Pinpoint the cell where the given text exists, returning its (x, y) midpoint coordinate. 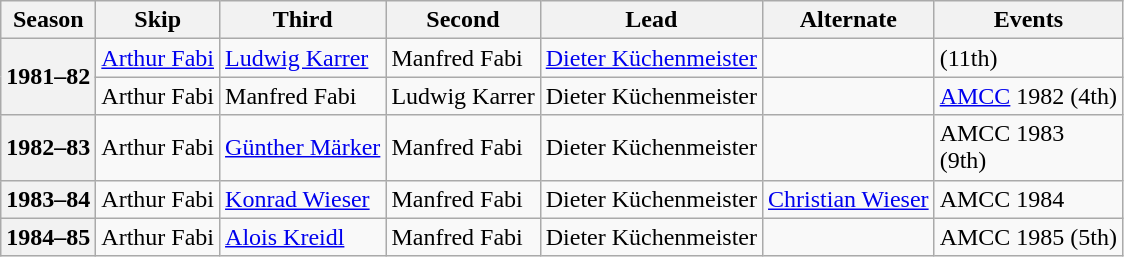
AMCC 1985 (5th) (1028, 237)
AMCC 1982 (4th) (1028, 96)
Christian Wieser (849, 199)
Skip (158, 20)
Lead (651, 20)
Second (463, 20)
(11th) (1028, 58)
AMCC 1984 (1028, 199)
Konrad Wieser (303, 199)
1982–83 (48, 148)
1983–84 (48, 199)
AMCC 1983 (9th) (1028, 148)
Günther Märker (303, 148)
1984–85 (48, 237)
Events (1028, 20)
Season (48, 20)
1981–82 (48, 77)
Alois Kreidl (303, 237)
Alternate (849, 20)
Third (303, 20)
